Determine the [x, y] coordinate at the center of the cell enclosing the given text.  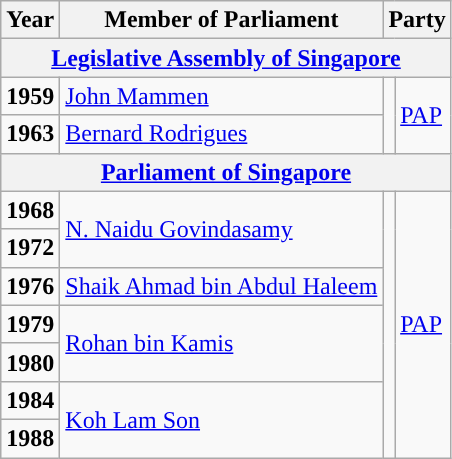
Year [30, 20]
Party [417, 20]
Bernard Rodrigues [222, 134]
1968 [30, 210]
1984 [30, 400]
1959 [30, 96]
1980 [30, 362]
N. Naidu Govindasamy [222, 229]
Rohan bin Kamis [222, 343]
Legislative Assembly of Singapore [226, 58]
Shaik Ahmad bin Abdul Haleem [222, 286]
John Mammen [222, 96]
Member of Parliament [222, 20]
1972 [30, 248]
1979 [30, 324]
1988 [30, 438]
Koh Lam Son [222, 419]
Parliament of Singapore [226, 172]
1976 [30, 286]
1963 [30, 134]
